Scan for the cell matching the given text and deliver its [X, Y] coordinate at center. 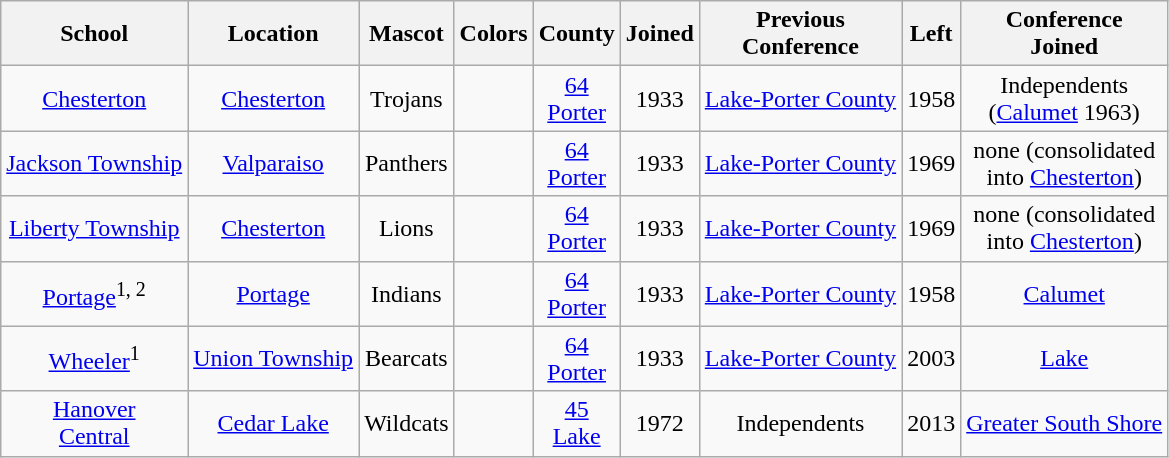
Liberty Township [94, 228]
County [576, 34]
45 Lake [576, 424]
Hanover Central [94, 424]
Jackson Township [94, 164]
Trojans [406, 98]
Greater South Shore [1064, 424]
Cedar Lake [274, 424]
School [94, 34]
Colors [494, 34]
Portage [274, 294]
Left [932, 34]
Panthers [406, 164]
Wildcats [406, 424]
Bearcats [406, 358]
Location [274, 34]
Mascot [406, 34]
Joined [660, 34]
Valparaiso [274, 164]
Wheeler1 [94, 358]
Previous Conference [800, 34]
2003 [932, 358]
Lake [1064, 358]
Conference Joined [1064, 34]
1972 [660, 424]
Portage1, 2 [94, 294]
Independents [800, 424]
Calumet [1064, 294]
Lions [406, 228]
2013 [932, 424]
Indians [406, 294]
Union Township [274, 358]
Independents(Calumet 1963) [1064, 98]
